Search for the cell housing the specified text and yield its (X, Y) center coordinate. 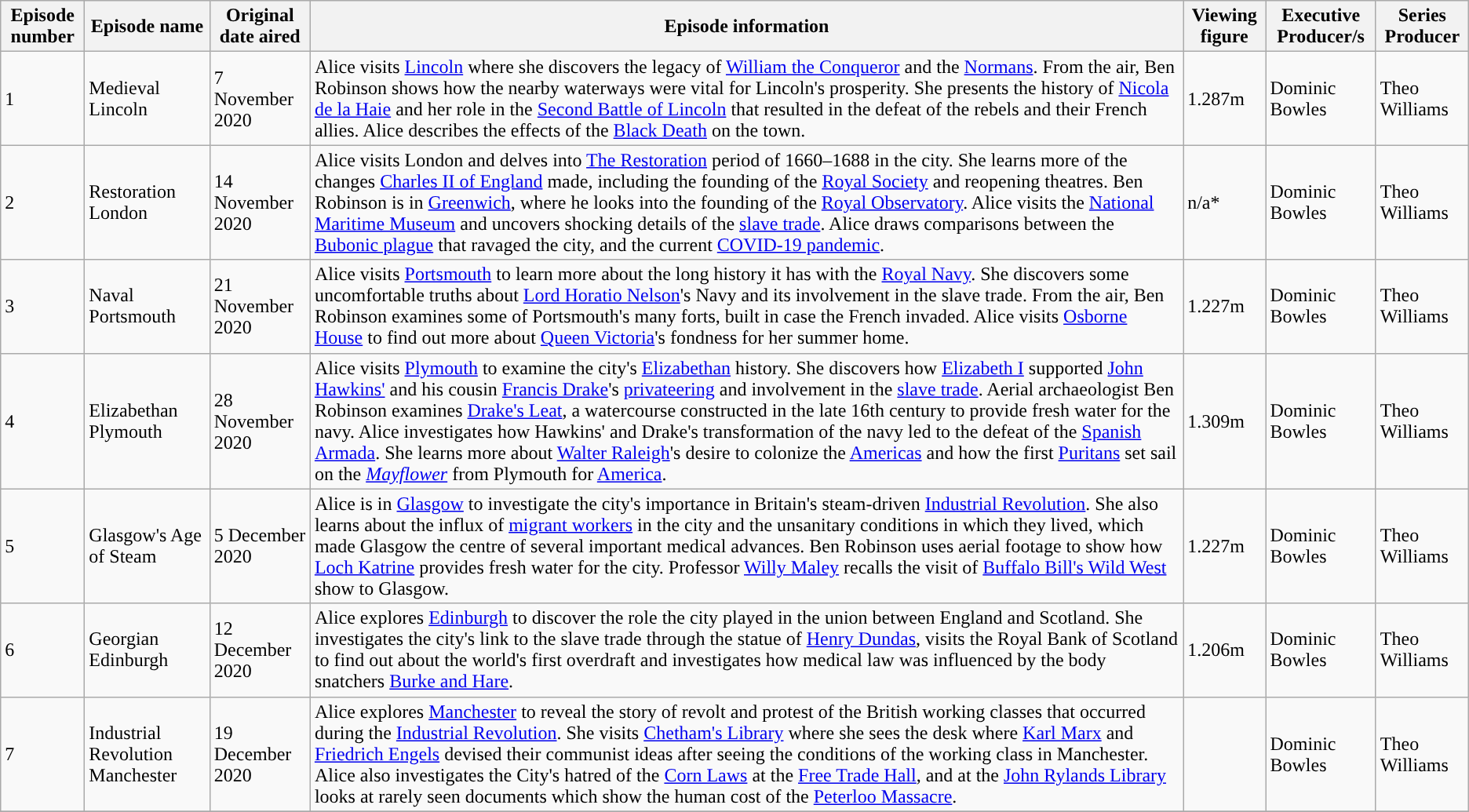
Series Producer (1422, 27)
1.206m (1224, 650)
3 (42, 306)
Episode number (42, 27)
1 (42, 99)
Executive Producer/s (1321, 27)
Restoration London (148, 202)
28 November 2020 (260, 421)
7 (42, 754)
7 November 2020 (260, 99)
12 December 2020 (260, 650)
Glasgow's Age of Steam (148, 546)
Original date aired (260, 27)
Georgian Edinburgh (148, 650)
4 (42, 421)
Naval Portsmouth (148, 306)
5 (42, 546)
19 December 2020 (260, 754)
Elizabethan Plymouth (148, 421)
n/a* (1224, 202)
6 (42, 650)
14 November 2020 (260, 202)
Industrial Revolution Manchester (148, 754)
Medieval Lincoln (148, 99)
Episode name (148, 27)
2 (42, 202)
1.287m (1224, 99)
Viewing figure (1224, 27)
Episode information (746, 27)
5 December 2020 (260, 546)
21 November 2020 (260, 306)
1.309m (1224, 421)
